Return the [X, Y] coordinate for the center point of the cell that contains the specified text.  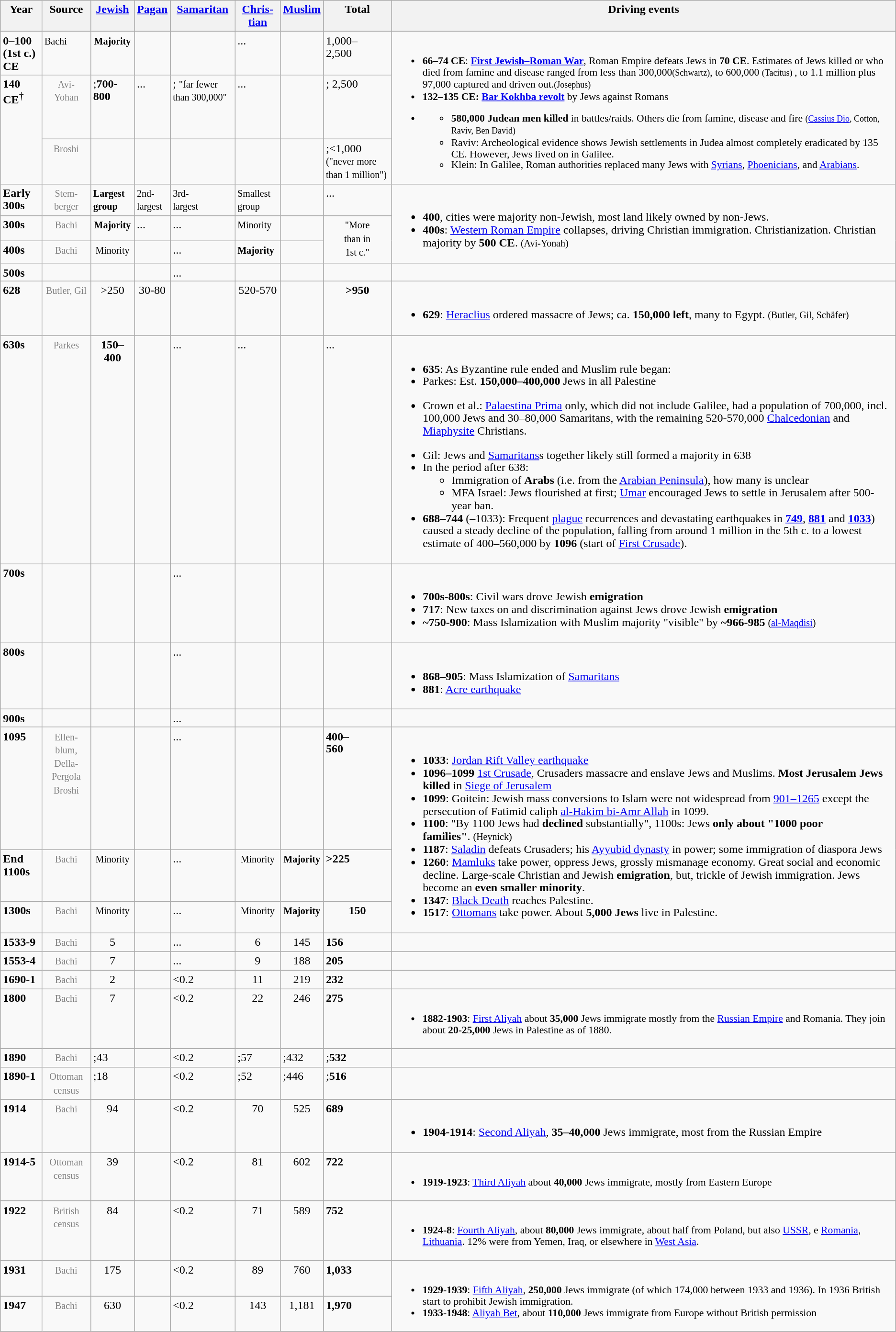
;43 [112, 1058]
;<1,000("never more than 1 million") [357, 162]
689 [357, 1126]
219 [302, 979]
Muslim [302, 16]
1,181 [302, 1314]
;532 [357, 1058]
89 [258, 1278]
722 [357, 1176]
Smallestgroup [258, 200]
11 [258, 979]
1095 [21, 788]
1904-1914: Second Aliyah, 35–40,000 Jews immigrate, most from the Russian Empire [644, 1126]
>250 [112, 308]
;18 [112, 1084]
232 [357, 979]
1553-4 [21, 961]
;52 [258, 1084]
6 [258, 942]
Butler, Gil [66, 308]
1919-1923: Third Aliyah about 40,000 Jews immigrate, mostly from Eastern Europe [644, 1176]
;432 [302, 1058]
1300s [21, 917]
Parkes [66, 450]
3rd-largest [203, 200]
"Morethan in1st c." [357, 239]
246 [302, 1019]
500s [21, 272]
1931 [21, 1278]
143 [258, 1314]
81 [258, 1176]
589 [302, 1231]
188 [302, 961]
Early 300s [21, 200]
Avi-Yohan [66, 107]
70 [258, 1126]
868–905: Mass Islamization of Samaritans881: Acre earthquake [644, 676]
Driving events [644, 16]
628 [21, 308]
602 [302, 1176]
1800 [21, 1019]
Samar­itan [203, 16]
; 2,500 [357, 107]
630 [112, 1314]
; "far fewer than 300,000" [203, 107]
94 [112, 1126]
900s [21, 718]
1947 [21, 1314]
Source [66, 16]
Stem-berger [66, 200]
9 [258, 961]
275 [357, 1019]
700s [21, 604]
2nd-largest [152, 200]
Broshi [66, 162]
1,033 [357, 1278]
;57 [258, 1058]
1914-5 [21, 1176]
630s [21, 450]
400–560 [357, 788]
30-80 [152, 308]
140 CE† [21, 129]
1533-9 [21, 942]
1914 [21, 1126]
156 [357, 942]
>225 [357, 875]
175 [112, 1278]
0–100(1st c.) CE [21, 53]
;700-800 [112, 107]
5 [112, 942]
;446 [302, 1084]
525 [302, 1126]
Ellen-blum, Della-PergolaBroshi [66, 788]
>950 [357, 308]
1890-1 [21, 1084]
British census [66, 1231]
Chris­tian [258, 16]
300s [21, 228]
End1100s [21, 875]
Largestgroup [112, 200]
800s [21, 676]
752 [357, 1231]
2 [112, 979]
205 [357, 961]
;516 [357, 1084]
1,970 [357, 1314]
1,000–2,500 [357, 53]
520-570 [258, 308]
Jewish [112, 16]
71 [258, 1231]
1690-1 [21, 979]
Total [357, 16]
1922 [21, 1231]
150 [357, 917]
629: Heraclius ordered massacre of Jews; ca. 150,000 left, many to Egypt. (Butler, Gil, Schäfer) [644, 308]
Pagan [152, 16]
400s [21, 252]
760 [302, 1278]
1890 [21, 1058]
145 [302, 942]
22 [258, 1019]
39 [112, 1176]
150–400 [112, 450]
Year [21, 16]
84 [112, 1231]
